Locate the cell with the specified text and output its [X, Y] center coordinate. 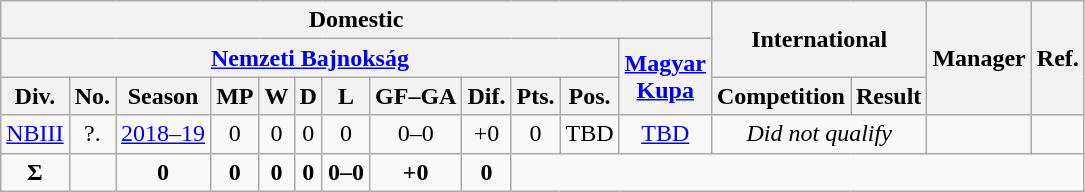
No. [92, 96]
Dif. [486, 96]
NBIII [35, 134]
MP [235, 96]
W [276, 96]
Ref. [1058, 58]
Did not qualify [818, 134]
Season [164, 96]
Div. [35, 96]
GF–GA [416, 96]
2018–19 [164, 134]
Σ [35, 172]
Pts. [536, 96]
International [818, 39]
MagyarKupa [665, 77]
L [346, 96]
Pos. [590, 96]
Nemzeti Bajnokság [310, 58]
?. [92, 134]
Manager [979, 58]
Competition [780, 96]
D [308, 96]
Domestic [356, 20]
Result [888, 96]
